Scan for the cell matching the given text and deliver its (X, Y) coordinate at center. 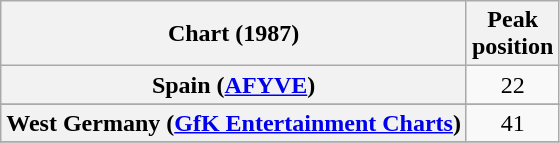
Chart (1987) (234, 34)
41 (512, 123)
22 (512, 85)
Spain (AFYVE) (234, 85)
Peakposition (512, 34)
West Germany (GfK Entertainment Charts) (234, 123)
